Scan for the cell matching the given text and deliver its (X, Y) coordinate at center. 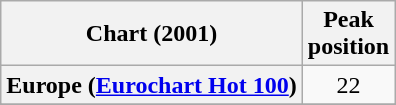
Chart (2001) (152, 34)
Europe (Eurochart Hot 100) (152, 85)
22 (348, 85)
Peakposition (348, 34)
